Pinpoint the cell where the given text exists, returning its (X, Y) midpoint coordinate. 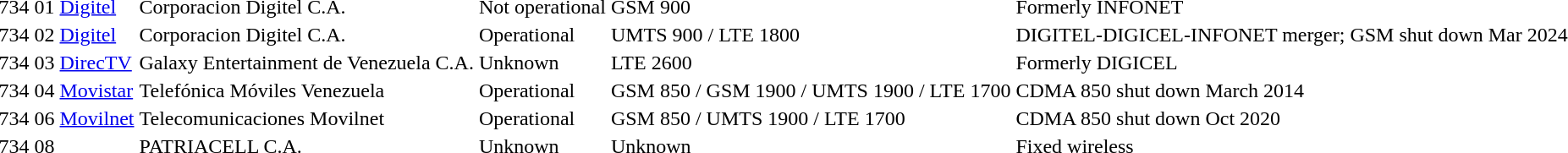
03 (44, 63)
06 (44, 118)
Unknown (542, 63)
02 (44, 35)
GSM 850 / GSM 1900 / UMTS 1900 / LTE 1700 (811, 90)
04 (44, 90)
LTE 2600 (811, 63)
Telecomunicaciones Movilnet (306, 118)
GSM 850 / UMTS 1900 / LTE 1700 (811, 118)
Galaxy Entertainment de Venezuela C.A. (306, 63)
Movilnet (96, 118)
Corporacion Digitel C.A. (306, 35)
Telefónica Móviles Venezuela (306, 90)
UMTS 900 / LTE 1800 (811, 35)
Movistar (96, 90)
DirecTV (96, 63)
Digitel (96, 35)
